Detect which cell encompasses the target text, then output its (X, Y) center coordinate. 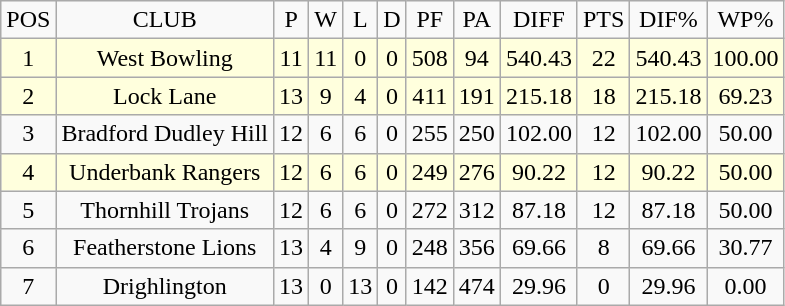
0.00 (746, 286)
CLUB (165, 20)
2 (28, 96)
P (292, 20)
272 (430, 210)
1 (28, 58)
DIF% (668, 20)
Underbank Rangers (165, 172)
255 (430, 134)
D (392, 20)
Drighlington (165, 286)
Featherstone Lions (165, 248)
411 (430, 96)
69.23 (746, 96)
5 (28, 210)
WP% (746, 20)
356 (476, 248)
100.00 (746, 58)
3 (28, 134)
508 (430, 58)
142 (430, 286)
PF (430, 20)
L (360, 20)
W (326, 20)
474 (476, 286)
PA (476, 20)
7 (28, 286)
249 (430, 172)
94 (476, 58)
DIFF (538, 20)
Bradford Dudley Hill (165, 134)
Thornhill Trojans (165, 210)
18 (603, 96)
276 (476, 172)
22 (603, 58)
248 (430, 248)
PTS (603, 20)
312 (476, 210)
8 (603, 248)
250 (476, 134)
West Bowling (165, 58)
POS (28, 20)
Lock Lane (165, 96)
191 (476, 96)
30.77 (746, 248)
